Provide the [x, y] coordinate of the cell's center where the given text is located.  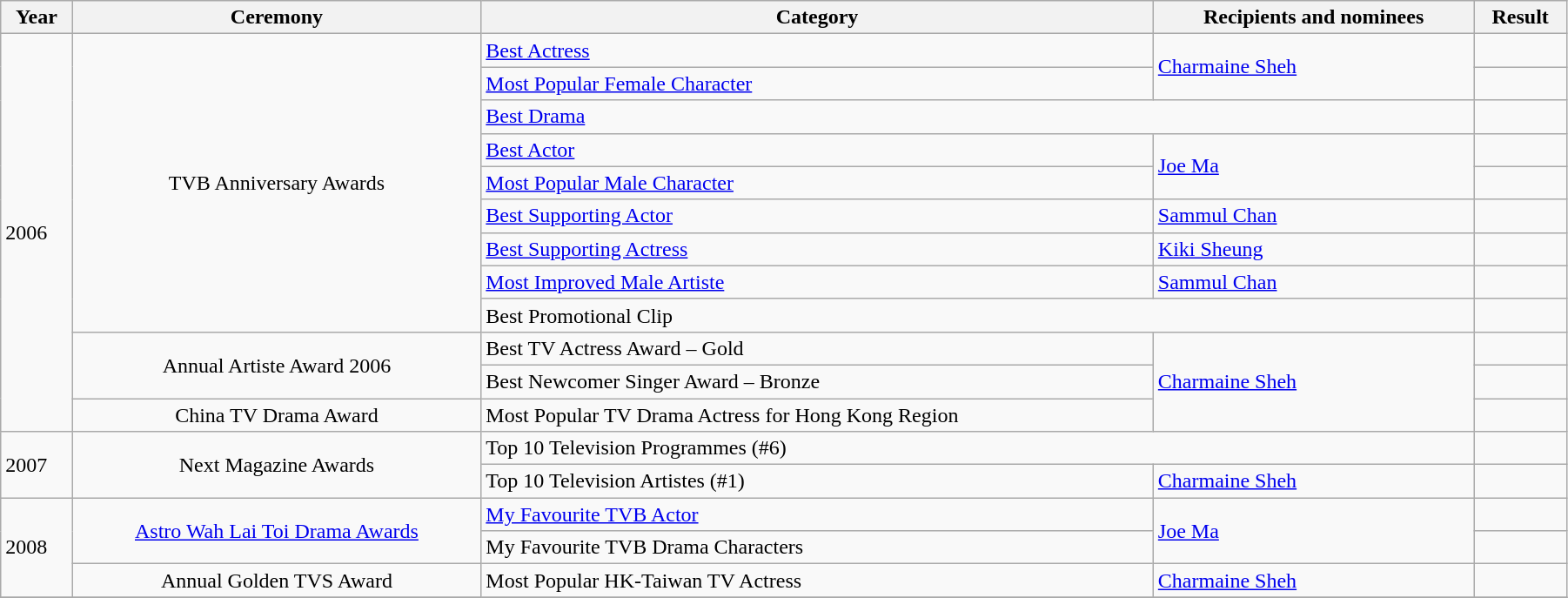
Annual Artiste Award 2006 [277, 365]
Most Popular Female Character [817, 84]
Best Promotional Clip [978, 315]
Best Supporting Actress [817, 249]
Most Improved Male Artiste [817, 282]
Next Magazine Awards [277, 465]
Top 10 Television Artistes (#1) [817, 481]
China TV Drama Award [277, 415]
Astro Wah Lai Toi Drama Awards [277, 531]
TVB Anniversary Awards [277, 183]
My Favourite TVB Actor [817, 514]
Most Popular HK-Taiwan TV Actress [817, 581]
Best Actress [817, 50]
Best Supporting Actor [817, 216]
My Favourite TVB Drama Characters [817, 548]
Year [37, 17]
Recipients and nominees [1314, 17]
2008 [37, 548]
2007 [37, 465]
Best Drama [978, 117]
Annual Golden TVS Award [277, 581]
2006 [37, 233]
Ceremony [277, 17]
Most Popular TV Drama Actress for Hong Kong Region [817, 415]
Top 10 Television Programmes (#6) [978, 448]
Most Popular Male Character [817, 183]
Best Newcomer Singer Award – Bronze [817, 381]
Result [1521, 17]
Category [817, 17]
Best Actor [817, 150]
Best TV Actress Award – Gold [817, 348]
Kiki Sheung [1314, 249]
